Detect which cell encompasses the target text, then output its [X, Y] center coordinate. 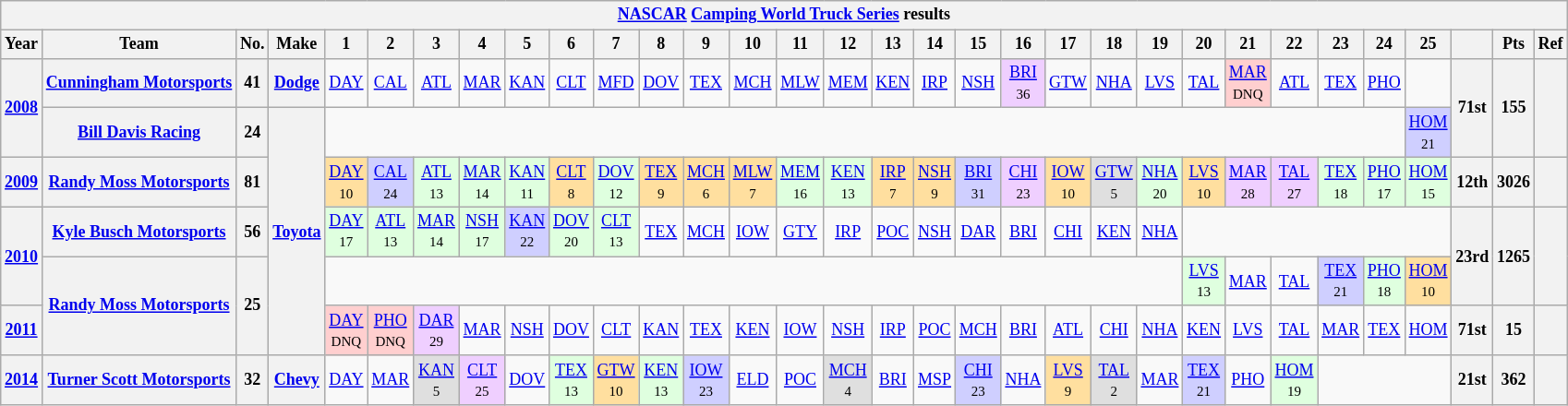
14 [935, 44]
8 [661, 44]
20 [1204, 44]
2 [391, 44]
DAR [978, 232]
TAL27 [1295, 182]
13 [893, 44]
KAN22 [527, 232]
NSH9 [935, 182]
2011 [22, 330]
ELD [752, 380]
1265 [1514, 257]
1 [346, 44]
TEX18 [1341, 182]
Toyota [297, 232]
KAN11 [527, 182]
362 [1514, 380]
GTW5 [1114, 182]
MEM16 [801, 182]
MEM [848, 83]
NHA20 [1160, 182]
MCH6 [706, 182]
BRI31 [978, 182]
No. [253, 44]
DAR29 [437, 330]
DOV20 [572, 232]
PHO17 [1385, 182]
18 [1114, 44]
17 [1068, 44]
MARDNQ [1248, 83]
22 [1295, 44]
KAN5 [437, 380]
LVS10 [1204, 182]
HOM21 [1428, 133]
DOV12 [616, 182]
23 [1341, 44]
TAL2 [1114, 380]
Turner Scott Motorsports [139, 380]
10 [752, 44]
2008 [22, 107]
IOW23 [706, 380]
HOM15 [1428, 182]
IOW10 [1068, 182]
HOM [1428, 330]
DAY10 [346, 182]
MLW7 [752, 182]
CAL [391, 83]
81 [253, 182]
LVS13 [1204, 281]
Team [139, 44]
HOM19 [1295, 380]
BRI36 [1023, 83]
Pts [1514, 44]
2010 [22, 257]
CLT25 [482, 380]
CLT13 [616, 232]
PHO18 [1385, 281]
19 [1160, 44]
IRP7 [893, 182]
MFD [616, 83]
155 [1514, 107]
GTW10 [616, 380]
DAYDNQ [346, 330]
Dodge [297, 83]
2009 [22, 182]
GTY [801, 232]
9 [706, 44]
MLW [801, 83]
Make [297, 44]
11 [801, 44]
4 [482, 44]
CLT8 [572, 182]
Chevy [297, 380]
GTW [1068, 83]
7 [616, 44]
NASCAR Camping World Truck Series results [784, 15]
3 [437, 44]
2014 [22, 380]
LVS9 [1068, 380]
MSP [935, 380]
TEX9 [661, 182]
3026 [1514, 182]
16 [1023, 44]
Bill Davis Racing [139, 133]
HOM10 [1428, 281]
23rd [1472, 257]
5 [527, 44]
Ref [1550, 44]
21st [1472, 380]
12th [1472, 182]
MAR28 [1248, 182]
6 [572, 44]
TEX13 [572, 380]
Year [22, 44]
DAY17 [346, 232]
12 [848, 44]
56 [253, 232]
Cunningham Motorsports [139, 83]
41 [253, 83]
NSH17 [482, 232]
32 [253, 380]
CAL24 [391, 182]
MCH4 [848, 380]
21 [1248, 44]
PHODNQ [391, 330]
Kyle Busch Motorsports [139, 232]
